Identify which cell holds the provided text, then report its [X, Y] central coordinate. 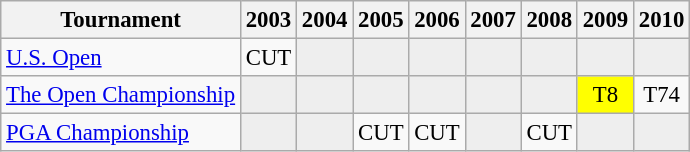
The Open Championship [121, 95]
2005 [381, 20]
2003 [268, 20]
2004 [325, 20]
2007 [493, 20]
T74 [661, 95]
Tournament [121, 20]
2008 [549, 20]
U.S. Open [121, 58]
2006 [437, 20]
T8 [605, 95]
2010 [661, 20]
PGA Championship [121, 133]
2009 [605, 20]
